Scan for the cell matching the given text and deliver its [X, Y] coordinate at center. 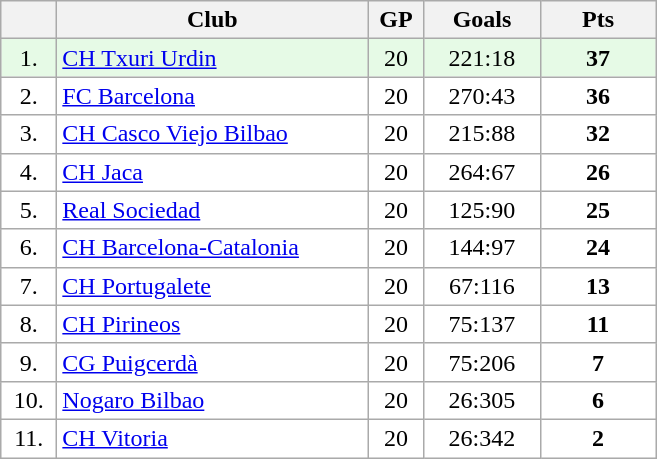
Club [212, 20]
CH Casco Viejo Bilbao [212, 134]
125:90 [482, 210]
215:88 [482, 134]
36 [598, 96]
37 [598, 58]
67:116 [482, 286]
Nogaro Bilbao [212, 400]
25 [598, 210]
5. [29, 210]
Real Sociedad [212, 210]
26:342 [482, 438]
144:97 [482, 248]
7 [598, 362]
2 [598, 438]
1. [29, 58]
26:305 [482, 400]
9. [29, 362]
2. [29, 96]
221:18 [482, 58]
270:43 [482, 96]
7. [29, 286]
264:67 [482, 172]
Pts [598, 20]
CH Pirineos [212, 324]
10. [29, 400]
75:137 [482, 324]
CH Vitoria [212, 438]
11. [29, 438]
GP [396, 20]
75:206 [482, 362]
11 [598, 324]
3. [29, 134]
CH Portugalete [212, 286]
CH Txuri Urdin [212, 58]
32 [598, 134]
CG Puigcerdà [212, 362]
Goals [482, 20]
6 [598, 400]
8. [29, 324]
26 [598, 172]
CH Jaca [212, 172]
6. [29, 248]
CH Barcelona-Catalonia [212, 248]
FC Barcelona [212, 96]
4. [29, 172]
24 [598, 248]
13 [598, 286]
